Search for the cell housing the specified text and yield its (x, y) center coordinate. 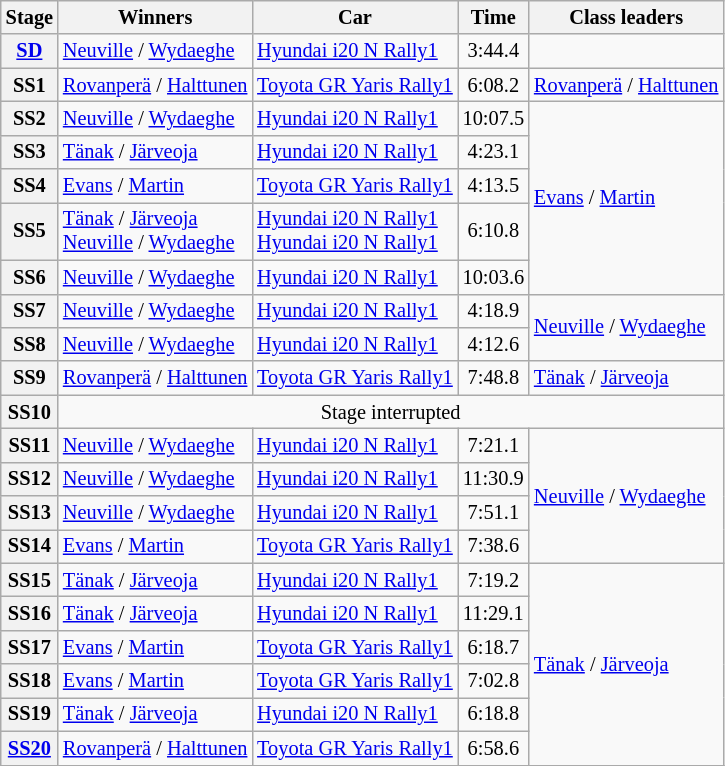
11:30.9 (494, 479)
7:48.8 (494, 378)
SS6 (30, 277)
SS19 (30, 714)
SS4 (30, 186)
4:18.9 (494, 311)
10:03.6 (494, 277)
4:13.5 (494, 186)
3:44.4 (494, 51)
SS1 (30, 85)
Hyundai i20 N Rally1Hyundai i20 N Rally1 (354, 231)
SS5 (30, 231)
10:07.5 (494, 118)
Tänak / JärveojaNeuville / Wydaeghe (155, 231)
Stage (30, 17)
SS11 (30, 445)
SD (30, 51)
SS2 (30, 118)
4:12.6 (494, 344)
SS10 (30, 412)
7:02.8 (494, 681)
6:58.6 (494, 748)
6:18.7 (494, 647)
7:38.6 (494, 546)
4:23.1 (494, 152)
Car (354, 17)
SS9 (30, 378)
6:18.8 (494, 714)
7:21.1 (494, 445)
11:29.1 (494, 613)
7:51.1 (494, 513)
SS8 (30, 344)
SS18 (30, 681)
7:19.2 (494, 580)
SS16 (30, 613)
6:10.8 (494, 231)
Winners (155, 17)
Class leaders (626, 17)
SS3 (30, 152)
SS15 (30, 580)
Stage interrupted (390, 412)
SS12 (30, 479)
SS17 (30, 647)
SS13 (30, 513)
SS20 (30, 748)
SS14 (30, 546)
SS7 (30, 311)
Time (494, 17)
6:08.2 (494, 85)
